Scan for the cell matching the given text and deliver its [X, Y] coordinate at center. 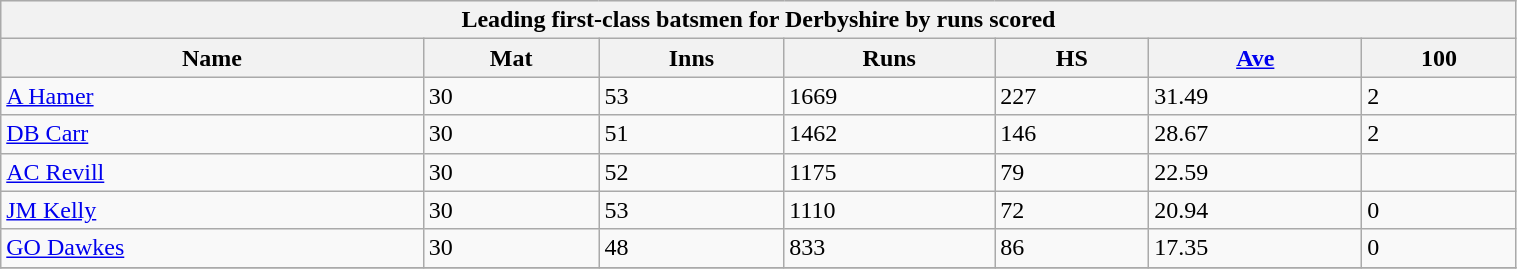
22.59 [1256, 172]
Mat [511, 58]
146 [1072, 134]
1462 [890, 134]
48 [692, 248]
51 [692, 134]
1669 [890, 96]
833 [890, 248]
Leading first-class batsmen for Derbyshire by runs scored [758, 20]
100 [1439, 58]
31.49 [1256, 96]
72 [1072, 210]
Inns [692, 58]
20.94 [1256, 210]
DB Carr [212, 134]
86 [1072, 248]
1110 [890, 210]
Runs [890, 58]
28.67 [1256, 134]
1175 [890, 172]
AC Revill [212, 172]
JM Kelly [212, 210]
17.35 [1256, 248]
A Hamer [212, 96]
GO Dawkes [212, 248]
Ave [1256, 58]
52 [692, 172]
227 [1072, 96]
HS [1072, 58]
Name [212, 58]
79 [1072, 172]
